Scan for the cell matching the given text and deliver its (X, Y) coordinate at center. 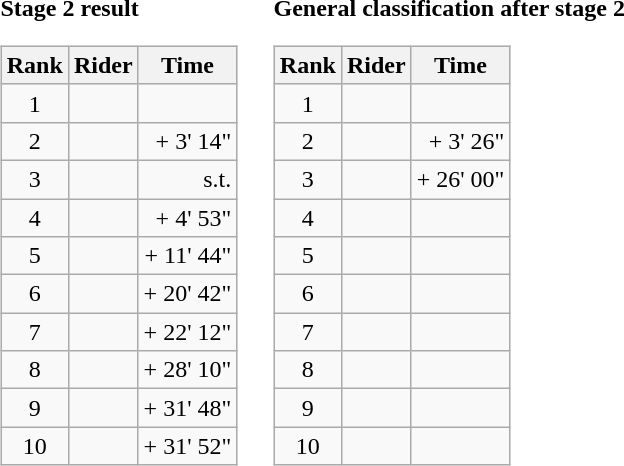
+ 22' 12" (188, 332)
+ 28' 10" (188, 370)
+ 31' 48" (188, 408)
+ 26' 00" (460, 179)
+ 4' 53" (188, 217)
+ 31' 52" (188, 446)
s.t. (188, 179)
+ 11' 44" (188, 256)
+ 3' 14" (188, 141)
+ 3' 26" (460, 141)
+ 20' 42" (188, 294)
